Determine the [x, y] coordinate at the center of the cell enclosing the given text.  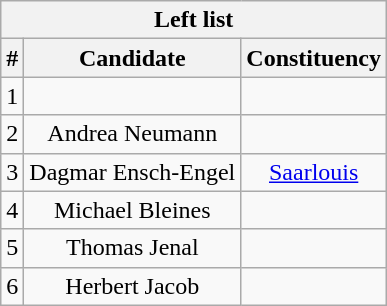
Andrea Neumann [132, 134]
Candidate [132, 58]
# [12, 58]
5 [12, 248]
Constituency [314, 58]
Herbert Jacob [132, 286]
Left list [194, 20]
6 [12, 286]
Thomas Jenal [132, 248]
Michael Bleines [132, 210]
Saarlouis [314, 172]
2 [12, 134]
Dagmar Ensch-Engel [132, 172]
1 [12, 96]
3 [12, 172]
4 [12, 210]
